Locate the cell with the specified text and output its [X, Y] center coordinate. 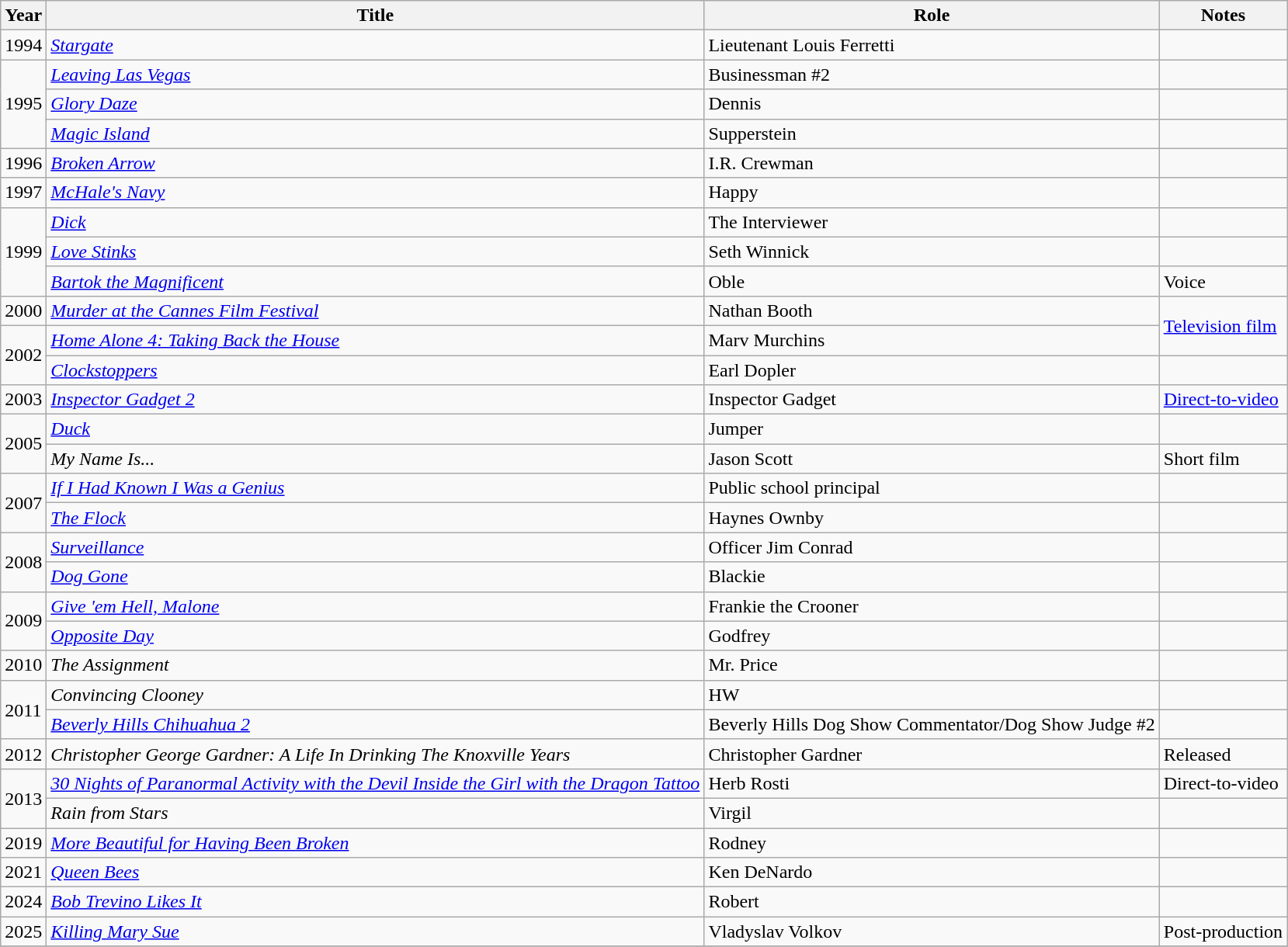
Dennis [932, 104]
Christopher George Gardner: A Life In Drinking The Knoxville Years [376, 754]
The Assignment [376, 665]
2013 [23, 798]
2008 [23, 562]
Short film [1223, 459]
Seth Winnick [932, 251]
Opposite Day [376, 636]
2010 [23, 665]
If I Had Known I Was a Genius [376, 488]
Dog Gone [376, 577]
2009 [23, 621]
Officer Jim Conrad [932, 547]
Broken Arrow [376, 163]
Magic Island [376, 134]
2019 [23, 842]
Home Alone 4: Taking Back the House [376, 340]
Bartok the Magnificent [376, 281]
Herb Rosti [932, 783]
Year [23, 16]
2007 [23, 503]
2005 [23, 444]
Murder at the Cannes Film Festival [376, 310]
Beverly Hills Chihuahua 2 [376, 724]
Vladyslav Volkov [932, 931]
Inspector Gadget 2 [376, 400]
2011 [23, 709]
My Name Is... [376, 459]
HW [932, 695]
Virgil [932, 813]
Happy [932, 193]
Businessman #2 [932, 75]
The Flock [376, 518]
Voice [1223, 281]
2000 [23, 310]
2025 [23, 931]
Blackie [932, 577]
Supperstein [932, 134]
Earl Dopler [932, 370]
Role [932, 16]
Glory Daze [376, 104]
2002 [23, 355]
Jason Scott [932, 459]
Jumper [932, 429]
Marv Murchins [932, 340]
Mr. Price [932, 665]
2024 [23, 902]
Duck [376, 429]
1999 [23, 251]
Bob Trevino Likes It [376, 902]
Christopher Gardner [932, 754]
Beverly Hills Dog Show Commentator/Dog Show Judge #2 [932, 724]
More Beautiful for Having Been Broken [376, 842]
Give 'em Hell, Malone [376, 606]
Stargate [376, 45]
McHale's Navy [376, 193]
30 Nights of Paranormal Activity with the Devil Inside the Girl with the Dragon Tattoo [376, 783]
Convincing Clooney [376, 695]
Dick [376, 222]
1994 [23, 45]
2003 [23, 400]
Public school principal [932, 488]
Killing Mary Sue [376, 931]
1997 [23, 193]
The Interviewer [932, 222]
Frankie the Crooner [932, 606]
Queen Bees [376, 872]
Love Stinks [376, 251]
Godfrey [932, 636]
Clockstoppers [376, 370]
Haynes Ownby [932, 518]
Title [376, 16]
2021 [23, 872]
I.R. Crewman [932, 163]
2012 [23, 754]
1995 [23, 104]
Oble [932, 281]
Lieutenant Louis Ferretti [932, 45]
Television film [1223, 325]
Inspector Gadget [932, 400]
1996 [23, 163]
Released [1223, 754]
Rodney [932, 842]
Rain from Stars [376, 813]
Leaving Las Vegas [376, 75]
Robert [932, 902]
Notes [1223, 16]
Surveillance [376, 547]
Ken DeNardo [932, 872]
Post-production [1223, 931]
Nathan Booth [932, 310]
